From the cell containing the given text, extract its center point as [X, Y] coordinate. 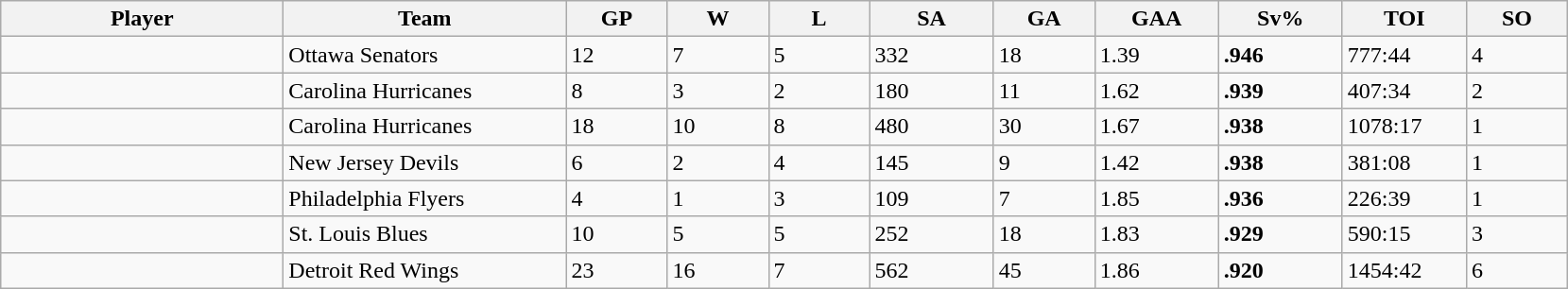
590:15 [1404, 234]
777:44 [1404, 55]
Detroit Red Wings [425, 270]
W [718, 19]
SA [932, 19]
New Jersey Devils [425, 162]
381:08 [1404, 162]
.939 [1280, 91]
.936 [1280, 198]
TOI [1404, 19]
226:39 [1404, 198]
Player [142, 19]
.946 [1280, 55]
L [818, 19]
GA [1043, 19]
.920 [1280, 270]
1.39 [1157, 55]
12 [616, 55]
480 [932, 127]
1454:42 [1404, 270]
Team [425, 19]
1.83 [1157, 234]
Philadelphia Flyers [425, 198]
45 [1043, 270]
.929 [1280, 234]
109 [932, 198]
16 [718, 270]
9 [1043, 162]
1.62 [1157, 91]
23 [616, 270]
252 [932, 234]
1.86 [1157, 270]
11 [1043, 91]
St. Louis Blues [425, 234]
SO [1516, 19]
GAA [1157, 19]
1.67 [1157, 127]
30 [1043, 127]
GP [616, 19]
180 [932, 91]
332 [932, 55]
1.85 [1157, 198]
562 [932, 270]
1078:17 [1404, 127]
Sv% [1280, 19]
145 [932, 162]
Ottawa Senators [425, 55]
407:34 [1404, 91]
1.42 [1157, 162]
